Locate the cell with the specified text and output its (X, Y) center coordinate. 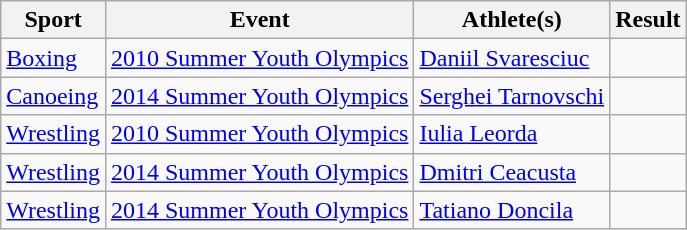
Boxing (54, 58)
Dmitri Ceacusta (512, 172)
Sport (54, 20)
Result (648, 20)
Iulia Leorda (512, 134)
Serghei Tarnovschi (512, 96)
Athlete(s) (512, 20)
Tatiano Doncila (512, 210)
Daniil Svaresciuc (512, 58)
Event (259, 20)
Canoeing (54, 96)
